Return the [x, y] coordinate for the center point of the cell that contains the specified text.  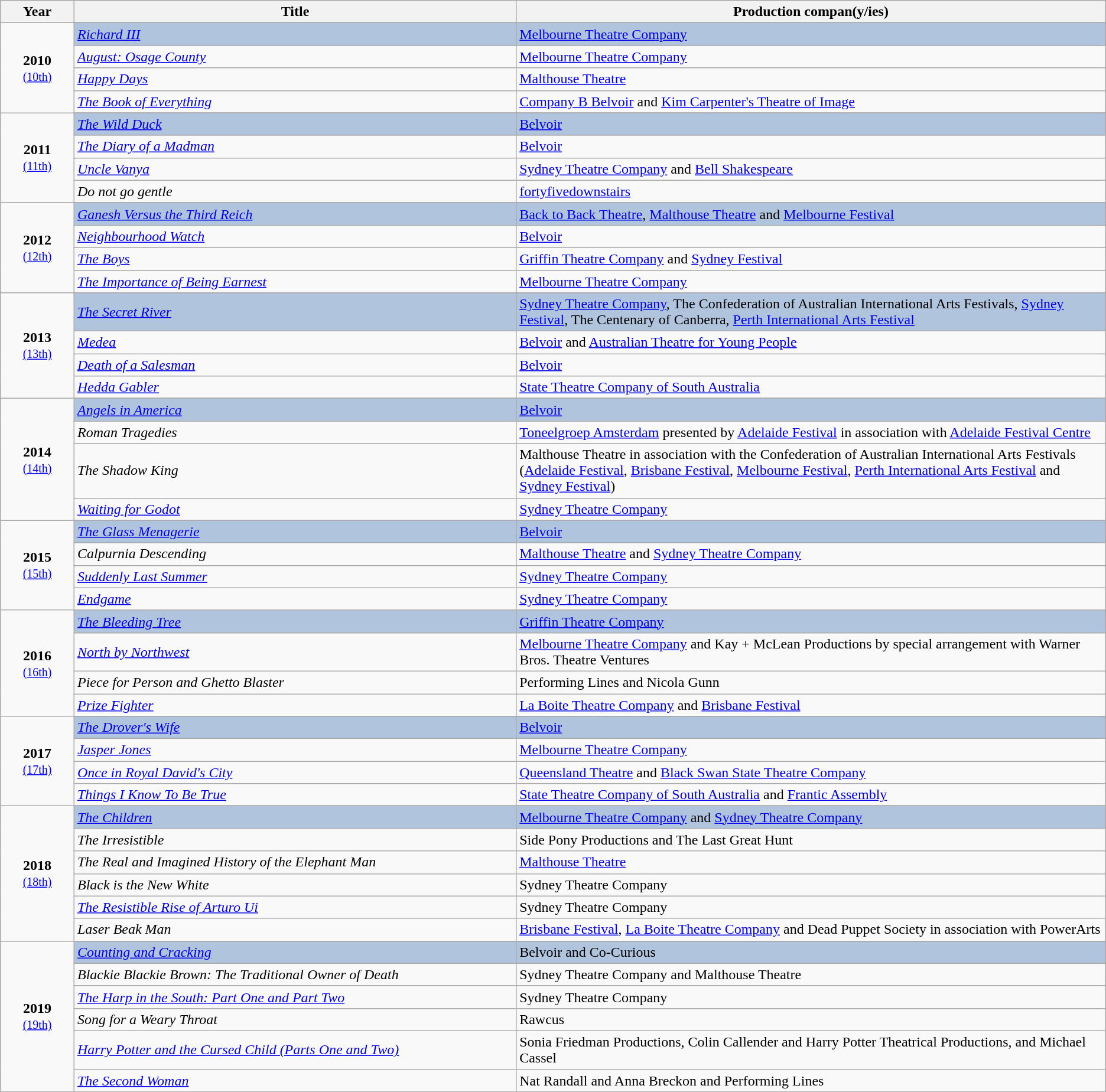
Belvoir and Co-Curious [811, 952]
The Boys [295, 259]
The Bleeding Tree [295, 621]
The Resistible Rise of Arturo Ui [295, 907]
Angels in America [295, 410]
The Wild Duck [295, 124]
Uncle Vanya [295, 169]
Waiting for Godot [295, 509]
The Drover's Wife [295, 728]
Belvoir and Australian Theatre for Young People [811, 343]
2019(19th) [38, 1016]
Malthouse Theatre and Sydney Theatre Company [811, 554]
The Second Woman [295, 1080]
Brisbane Festival, La Boite Theatre Company and Dead Puppet Society in association with PowerArts [811, 930]
Do not go gentle [295, 191]
Year [38, 12]
Hedda Gabler [295, 387]
Song for a Weary Throat [295, 1019]
August: Osage County [295, 57]
Production compan(y/ies) [811, 12]
Piece for Person and Ghetto Blaster [295, 682]
The Shadow King [295, 471]
Blackie Blackie Brown: The Traditional Owner of Death [295, 974]
Side Pony Productions and The Last Great Hunt [811, 840]
Harry Potter and the Cursed Child (Parts One and Two) [295, 1050]
2017(17th) [38, 761]
Suddenly Last Summer [295, 576]
Things I Know To Be True [295, 795]
Toneelgroep Amsterdam presented by Adelaide Festival in association with Adelaide Festival Centre [811, 432]
The Harp in the South: Part One and Part Two [295, 997]
Happy Days [295, 79]
North by Northwest [295, 652]
Sonia Friedman Productions, Colin Callender and Harry Potter Theatrical Productions, and Michael Cassel [811, 1050]
The Real and Imagined History of the Elephant Man [295, 862]
2016(16th) [38, 663]
State Theatre Company of South Australia [811, 387]
Sydney Theatre Company and Bell Shakespeare [811, 169]
2010(10th) [38, 68]
The Diary of a Madman [295, 146]
State Theatre Company of South Australia and Frantic Assembly [811, 795]
Prize Fighter [295, 705]
Queensland Theatre and Black Swan State Theatre Company [811, 772]
Back to Back Theatre, Malthouse Theatre and Melbourne Festival [811, 214]
Richard III [295, 34]
fortyfivedownstairs [811, 191]
Endgame [295, 599]
Title [295, 12]
Melbourne Theatre Company and Sydney Theatre Company [811, 817]
The Importance of Being Earnest [295, 282]
Performing Lines and Nicola Gunn [811, 682]
2013(13th) [38, 346]
The Secret River [295, 312]
Medea [295, 343]
Laser Beak Man [295, 930]
Nat Randall and Anna Breckon and Performing Lines [811, 1080]
Death of a Salesman [295, 365]
2011(11th) [38, 158]
Neighbourhood Watch [295, 236]
The Irresistible [295, 840]
Rawcus [811, 1019]
Roman Tragedies [295, 432]
Counting and Cracking [295, 952]
Sydney Theatre Company and Malthouse Theatre [811, 974]
2015(15th) [38, 565]
2018(18th) [38, 873]
2012(12th) [38, 247]
The Book of Everything [295, 102]
Jasper Jones [295, 750]
La Boite Theatre Company and Brisbane Festival [811, 705]
Black is the New White [295, 885]
2014(14th) [38, 459]
Ganesh Versus the Third Reich [295, 214]
Griffin Theatre Company [811, 621]
Company B Belvoir and Kim Carpenter's Theatre of Image [811, 102]
Griffin Theatre Company and Sydney Festival [811, 259]
The Glass Menagerie [295, 532]
Once in Royal David's City [295, 772]
Calpurnia Descending [295, 554]
Melbourne Theatre Company and Kay + McLean Productions by special arrangement with Warner Bros. Theatre Ventures [811, 652]
The Children [295, 817]
